For the text-containing cell, return its midpoint in (x, y) coordinate format. 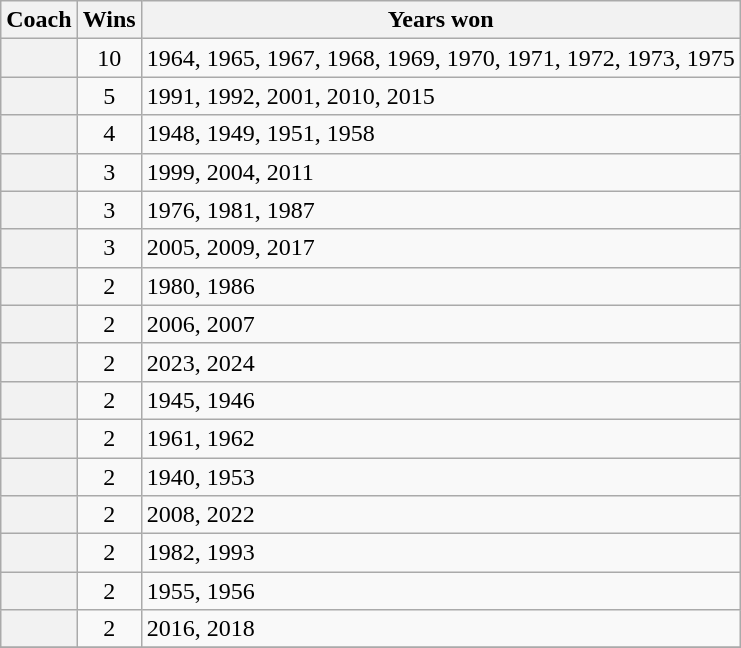
2008, 2022 (440, 515)
1940, 1953 (440, 477)
5 (109, 96)
1948, 1949, 1951, 1958 (440, 134)
2016, 2018 (440, 629)
1982, 1993 (440, 553)
4 (109, 134)
10 (109, 58)
2005, 2009, 2017 (440, 248)
1999, 2004, 2011 (440, 172)
Wins (109, 20)
1980, 1986 (440, 286)
1945, 1946 (440, 400)
1955, 1956 (440, 591)
1991, 1992, 2001, 2010, 2015 (440, 96)
1976, 1981, 1987 (440, 210)
2006, 2007 (440, 324)
1964, 1965, 1967, 1968, 1969, 1970, 1971, 1972, 1973, 1975 (440, 58)
Coach (39, 20)
Years won (440, 20)
2023, 2024 (440, 362)
1961, 1962 (440, 438)
